Return [X, Y] of the center of cell containing provided text 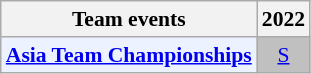
Team events [129, 19]
S [284, 55]
2022 [284, 19]
Asia Team Championships [129, 55]
